Determine the [X, Y] coordinate at the center of the cell enclosing the given text.  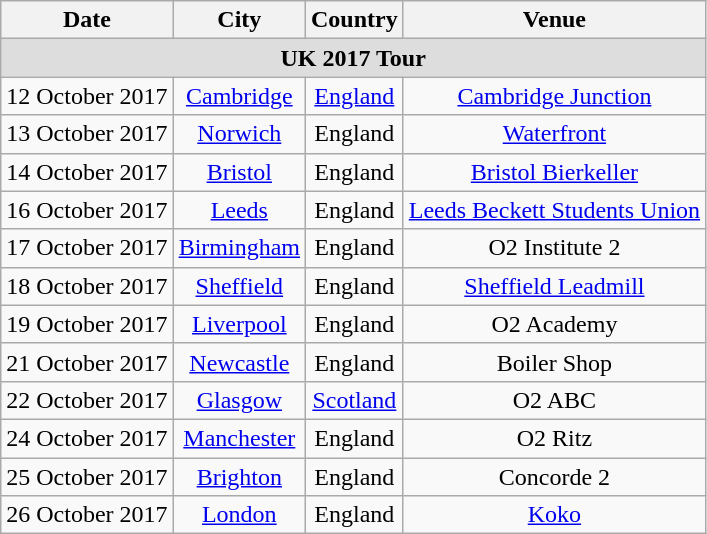
Manchester [239, 438]
25 October 2017 [87, 477]
13 October 2017 [87, 134]
Leeds [239, 210]
Bristol [239, 172]
14 October 2017 [87, 172]
Leeds Beckett Students Union [554, 210]
City [239, 20]
O2 Academy [554, 324]
19 October 2017 [87, 324]
London [239, 515]
Venue [554, 20]
Cambridge Junction [554, 96]
O2 Ritz [554, 438]
18 October 2017 [87, 286]
UK 2017 Tour [354, 58]
O2 ABC [554, 400]
16 October 2017 [87, 210]
Cambridge [239, 96]
Newcastle [239, 362]
Bristol Bierkeller [554, 172]
Concorde 2 [554, 477]
21 October 2017 [87, 362]
Liverpool [239, 324]
Glasgow [239, 400]
Birmingham [239, 248]
17 October 2017 [87, 248]
Waterfront [554, 134]
26 October 2017 [87, 515]
Koko [554, 515]
O2 Institute 2 [554, 248]
Date [87, 20]
Brighton [239, 477]
12 October 2017 [87, 96]
Sheffield Leadmill [554, 286]
24 October 2017 [87, 438]
Country [355, 20]
Boiler Shop [554, 362]
Scotland [355, 400]
22 October 2017 [87, 400]
Sheffield [239, 286]
Norwich [239, 134]
